Scan for the cell matching the given text and deliver its (x, y) coordinate at center. 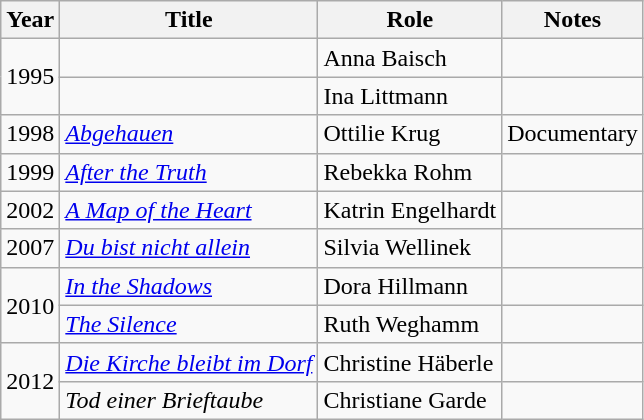
Christiane Garde (410, 400)
After the Truth (189, 172)
Die Kirche bleibt im Dorf (189, 362)
2012 (30, 381)
Silvia Wellinek (410, 248)
1999 (30, 172)
Ruth Weghamm (410, 324)
In the Shadows (189, 286)
Year (30, 20)
Role (410, 20)
Dora Hillmann (410, 286)
A Map of the Heart (189, 210)
2002 (30, 210)
1998 (30, 134)
Documentary (573, 134)
2010 (30, 305)
Ina Littmann (410, 96)
Abgehauen (189, 134)
The Silence (189, 324)
Title (189, 20)
Tod einer Brieftaube (189, 400)
Du bist nicht allein (189, 248)
Ottilie Krug (410, 134)
1995 (30, 77)
2007 (30, 248)
Christine Häberle (410, 362)
Rebekka Rohm (410, 172)
Notes (573, 20)
Katrin Engelhardt (410, 210)
Anna Baisch (410, 58)
